Capture the cell that displays the provided text and extract its [x, y] central coordinate. 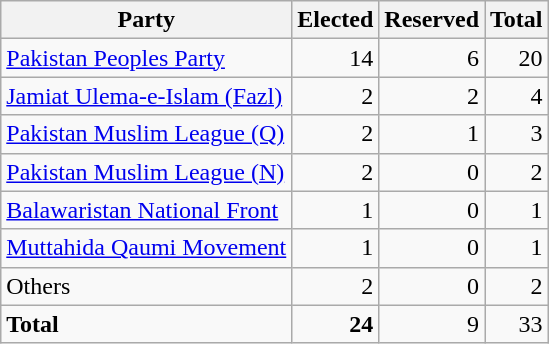
Pakistan Peoples Party [146, 58]
24 [336, 324]
14 [336, 58]
20 [517, 58]
3 [517, 134]
9 [432, 324]
Others [146, 286]
Jamiat Ulema-e-Islam (Fazl) [146, 96]
Reserved [432, 20]
Elected [336, 20]
Balawaristan National Front [146, 210]
33 [517, 324]
Muttahida Qaumi Movement [146, 248]
Party [146, 20]
Pakistan Muslim League (Q) [146, 134]
Pakistan Muslim League (N) [146, 172]
6 [432, 58]
4 [517, 96]
